Return [x, y] of the center of cell containing provided text 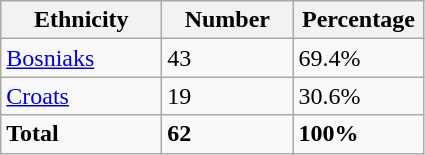
Bosniaks [82, 58]
43 [228, 58]
Percentage [358, 20]
Croats [82, 96]
62 [228, 134]
Total [82, 134]
69.4% [358, 58]
100% [358, 134]
Number [228, 20]
Ethnicity [82, 20]
19 [228, 96]
30.6% [358, 96]
